Identify which cell holds the provided text, then report its (X, Y) central coordinate. 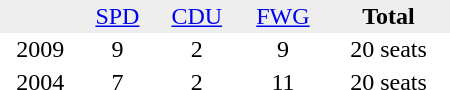
SPD (117, 16)
FWG (283, 16)
2009 (40, 50)
20 seats (388, 50)
CDU (197, 16)
Total (388, 16)
2 (197, 50)
